Scan for the cell matching the given text and deliver its (x, y) coordinate at center. 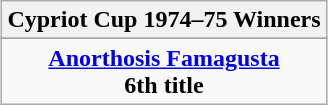
Cypriot Cup 1974–75 Winners (164, 20)
Anorthosis Famagusta6th title (164, 72)
